Scan for the cell matching the given text and deliver its (X, Y) coordinate at center. 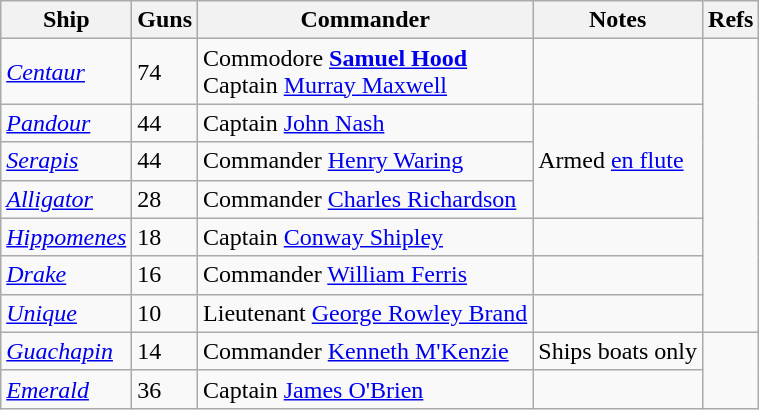
36 (165, 389)
16 (165, 275)
Emerald (66, 389)
Alligator (66, 199)
Captain Conway Shipley (366, 237)
18 (165, 237)
Captain John Nash (366, 123)
Hippomenes (66, 237)
Refs (731, 20)
10 (165, 313)
Captain James O'Brien (366, 389)
Lieutenant George Rowley Brand (366, 313)
Commander Charles Richardson (366, 199)
Guns (165, 20)
Commander William Ferris (366, 275)
Commander (366, 20)
Pandour (66, 123)
Ship (66, 20)
Centaur (66, 72)
Unique (66, 313)
Drake (66, 275)
28 (165, 199)
Serapis (66, 161)
Armed en flute (618, 161)
14 (165, 351)
Guachapin (66, 351)
Notes (618, 20)
Commander Kenneth M'Kenzie (366, 351)
Commodore Samuel HoodCaptain Murray Maxwell (366, 72)
Ships boats only (618, 351)
74 (165, 72)
Commander Henry Waring (366, 161)
